Detect which cell encompasses the target text, then output its [X, Y] center coordinate. 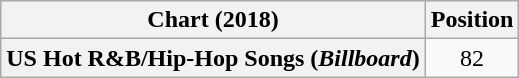
Chart (2018) [213, 20]
82 [472, 58]
US Hot R&B/Hip-Hop Songs (Billboard) [213, 58]
Position [472, 20]
